Pinpoint the cell where the given text exists, returning its (x, y) midpoint coordinate. 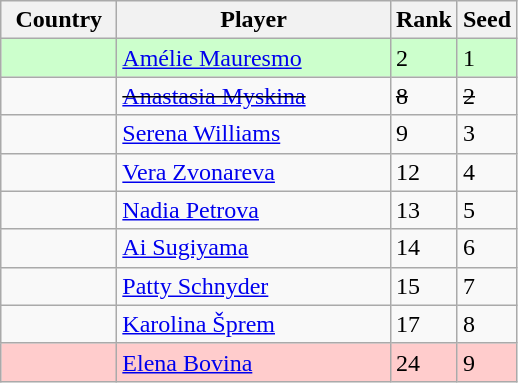
Vera Zvonareva (254, 172)
Patty Schnyder (254, 286)
17 (424, 324)
12 (424, 172)
24 (424, 362)
Rank (424, 20)
15 (424, 286)
Serena Williams (254, 134)
Country (59, 20)
7 (486, 286)
Amélie Mauresmo (254, 58)
Elena Bovina (254, 362)
4 (486, 172)
6 (486, 248)
Player (254, 20)
13 (424, 210)
5 (486, 210)
1 (486, 58)
Seed (486, 20)
14 (424, 248)
Ai Sugiyama (254, 248)
Karolina Šprem (254, 324)
3 (486, 134)
Nadia Petrova (254, 210)
Anastasia Myskina (254, 96)
